Return [X, Y] of the center of cell containing provided text 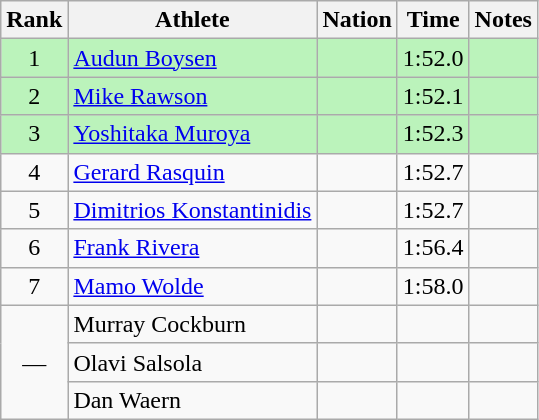
Olavi Salsola [192, 362]
Dimitrios Konstantinidis [192, 210]
Notes [503, 20]
Nation [357, 20]
Mike Rawson [192, 96]
Audun Boysen [192, 58]
1:52.1 [433, 96]
Time [433, 20]
5 [34, 210]
3 [34, 134]
4 [34, 172]
Rank [34, 20]
1:58.0 [433, 286]
Dan Waern [192, 400]
6 [34, 248]
Murray Cockburn [192, 324]
Gerard Rasquin [192, 172]
1:52.0 [433, 58]
Mamo Wolde [192, 286]
Frank Rivera [192, 248]
Yoshitaka Muroya [192, 134]
1:56.4 [433, 248]
— [34, 362]
7 [34, 286]
1 [34, 58]
2 [34, 96]
1:52.3 [433, 134]
Athlete [192, 20]
